Return the (X, Y) coordinate for the center point of the cell that contains the specified text.  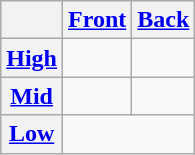
Front (98, 20)
High (32, 58)
Mid (32, 96)
Back (164, 20)
Low (32, 134)
